Pinpoint the cell where the given text exists, returning its (x, y) midpoint coordinate. 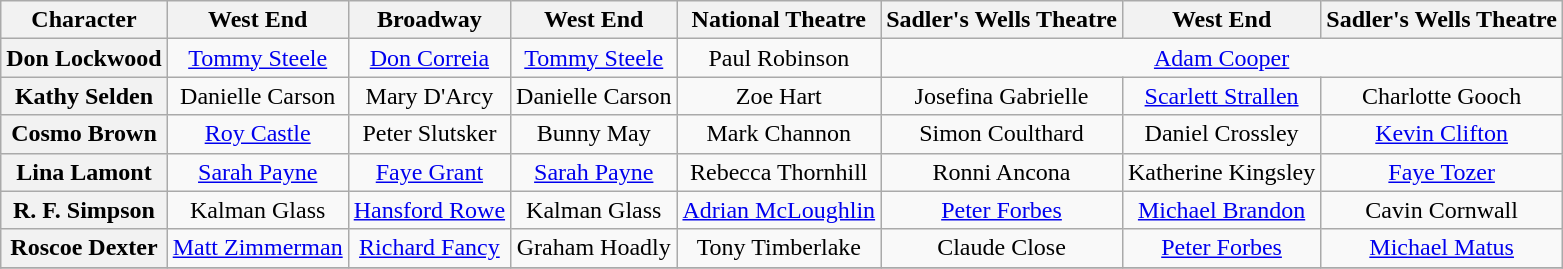
Cavin Cornwall (1442, 210)
Bunny May (594, 134)
Adam Cooper (1222, 58)
Broadway (429, 20)
Character (84, 20)
Hansford Rowe (429, 210)
Rebecca Thornhill (779, 172)
Paul Robinson (779, 58)
Matt Zimmerman (258, 248)
Richard Fancy (429, 248)
Roy Castle (258, 134)
Claude Close (1002, 248)
Michael Brandon (1221, 210)
Katherine Kingsley (1221, 172)
Adrian McLoughlin (779, 210)
Roscoe Dexter (84, 248)
Kevin Clifton (1442, 134)
Peter Slutsker (429, 134)
Charlotte Gooch (1442, 96)
Don Lockwood (84, 58)
Graham Hoadly (594, 248)
Tony Timberlake (779, 248)
Michael Matus (1442, 248)
R. F. Simpson (84, 210)
Josefina Gabrielle (1002, 96)
Cosmo Brown (84, 134)
Lina Lamont (84, 172)
Simon Coulthard (1002, 134)
Faye Tozer (1442, 172)
Mary D'Arcy (429, 96)
Daniel Crossley (1221, 134)
Scarlett Strallen (1221, 96)
Kathy Selden (84, 96)
Ronni Ancona (1002, 172)
National Theatre (779, 20)
Don Correia (429, 58)
Mark Channon (779, 134)
Zoe Hart (779, 96)
Faye Grant (429, 172)
